Determine the [x, y] coordinate at the center of the cell enclosing the given text.  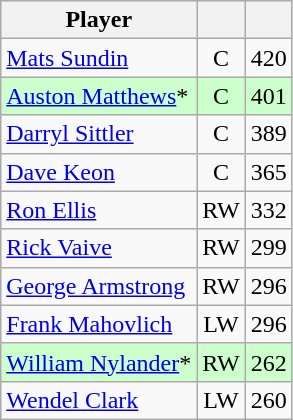
401 [268, 96]
Mats Sundin [99, 58]
Frank Mahovlich [99, 324]
365 [268, 172]
Dave Keon [99, 172]
Rick Vaive [99, 248]
262 [268, 362]
389 [268, 134]
Ron Ellis [99, 210]
Player [99, 20]
Auston Matthews* [99, 96]
420 [268, 58]
William Nylander* [99, 362]
332 [268, 210]
George Armstrong [99, 286]
260 [268, 400]
299 [268, 248]
Wendel Clark [99, 400]
Darryl Sittler [99, 134]
